Extract the [X, Y] coordinate from the center of the cell holding the provided text.  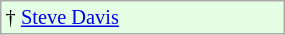
† Steve Davis [142, 17]
